Determine the (x, y) coordinate at the center of the cell enclosing the given text.  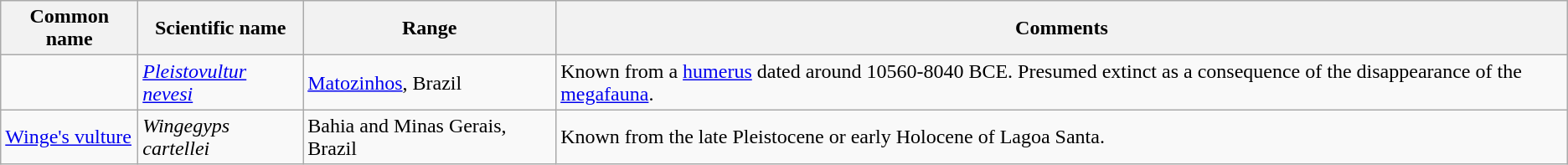
Comments (1062, 28)
Matozinhos, Brazil (430, 82)
Bahia and Minas Gerais, Brazil (430, 137)
Range (430, 28)
Winge's vulture (70, 137)
Pleistovultur nevesi (221, 82)
Wingegyps cartellei (221, 137)
Scientific name (221, 28)
Common name (70, 28)
Known from the late Pleistocene or early Holocene of Lagoa Santa. (1062, 137)
Known from a humerus dated around 10560-8040 BCE. Presumed extinct as a consequence of the disappearance of the megafauna. (1062, 82)
